From the cell containing the given text, extract its center point as [X, Y] coordinate. 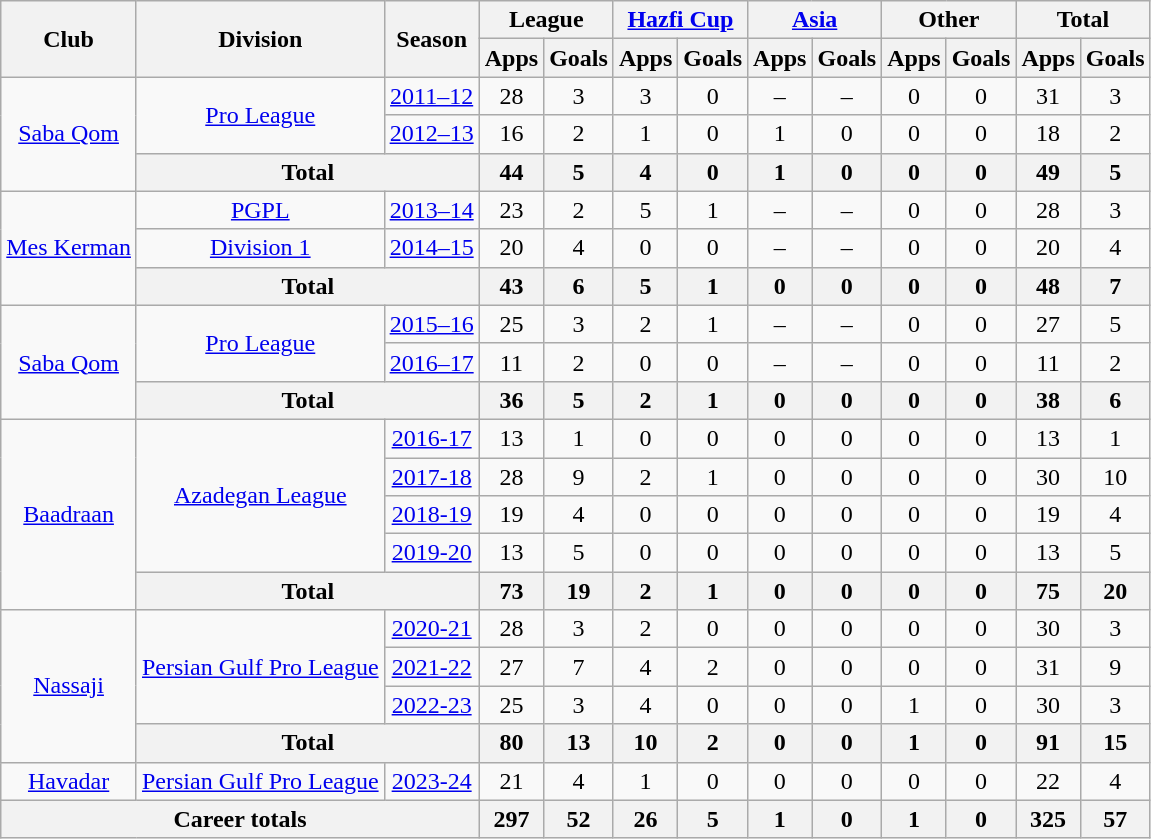
Havadar [69, 781]
325 [1048, 819]
22 [1048, 781]
Nassaji [69, 686]
2016–17 [432, 362]
91 [1048, 743]
Asia [815, 20]
2011–12 [432, 96]
36 [511, 400]
Division [260, 39]
Hazfi Cup [680, 20]
297 [511, 819]
Azadegan League [260, 495]
Season [432, 39]
16 [511, 134]
PGPL [260, 210]
2018-19 [432, 515]
2015–16 [432, 324]
2016-17 [432, 438]
52 [579, 819]
Other [949, 20]
Baadraan [69, 514]
2013–14 [432, 210]
2020-21 [432, 629]
43 [511, 286]
26 [645, 819]
2022-23 [432, 705]
2023-24 [432, 781]
2017-18 [432, 477]
Division 1 [260, 248]
18 [1048, 134]
2019-20 [432, 553]
73 [511, 591]
Career totals [240, 819]
2014–15 [432, 248]
21 [511, 781]
80 [511, 743]
Club [69, 39]
League [546, 20]
23 [511, 210]
2012–13 [432, 134]
38 [1048, 400]
48 [1048, 286]
2021-22 [432, 667]
15 [1115, 743]
75 [1048, 591]
57 [1115, 819]
49 [1048, 172]
Mes Kerman [69, 248]
44 [511, 172]
